Pinpoint the cell where the given text exists, returning its (X, Y) midpoint coordinate. 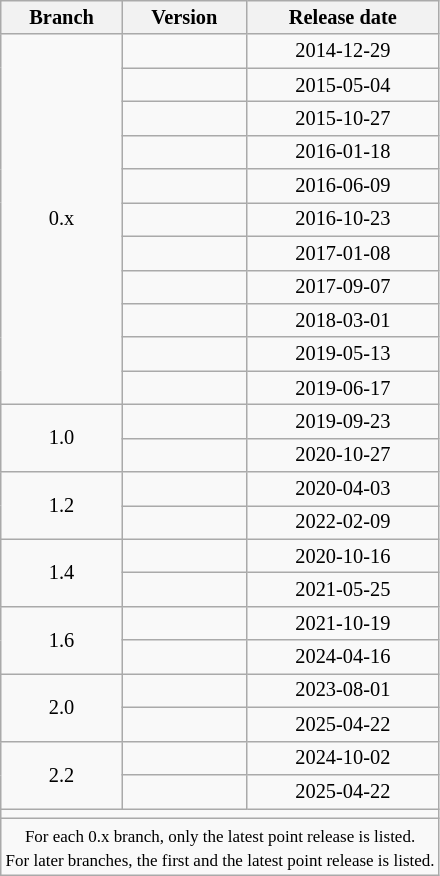
Release date (342, 17)
1.0 (62, 438)
2021-10-19 (342, 623)
Version (184, 17)
2019-09-23 (342, 421)
2015-05-04 (342, 85)
2020-10-16 (342, 556)
2020-04-03 (342, 489)
2022-02-09 (342, 522)
Branch (62, 17)
2017-01-08 (342, 253)
2021-05-25 (342, 589)
2019-06-17 (342, 388)
2.0 (62, 706)
2.2 (62, 774)
1.2 (62, 506)
2016-10-23 (342, 219)
2019-05-13 (342, 354)
2018-03-01 (342, 320)
2016-01-18 (342, 152)
2015-10-27 (342, 118)
2017-09-07 (342, 287)
1.6 (62, 640)
2016-06-09 (342, 186)
2024-04-16 (342, 657)
2020-10-27 (342, 455)
1.4 (62, 572)
2014-12-29 (342, 51)
2023-08-01 (342, 690)
0.x (62, 219)
For each 0.x branch, only the latest point release is listed. For later branches, the first and the latest point release is listed. (220, 847)
2024-10-02 (342, 758)
